Pinpoint the cell where the given text exists, returning its (x, y) midpoint coordinate. 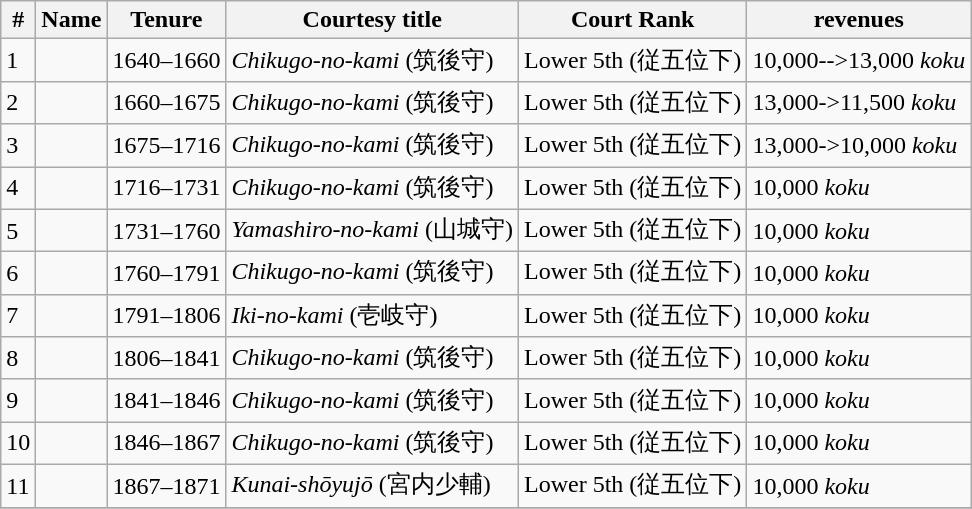
1841–1846 (166, 400)
1640–1660 (166, 60)
11 (18, 486)
13,000->10,000 koku (859, 146)
10,000-->13,000 koku (859, 60)
7 (18, 316)
Name (72, 20)
13,000->11,500 koku (859, 102)
Kunai-shōyujō (宮内少輔) (372, 486)
1867–1871 (166, 486)
1660–1675 (166, 102)
1791–1806 (166, 316)
5 (18, 230)
6 (18, 274)
1675–1716 (166, 146)
9 (18, 400)
2 (18, 102)
3 (18, 146)
10 (18, 444)
revenues (859, 20)
1731–1760 (166, 230)
8 (18, 358)
4 (18, 188)
Yamashiro-no-kami (山城守) (372, 230)
1846–1867 (166, 444)
1760–1791 (166, 274)
1806–1841 (166, 358)
# (18, 20)
1 (18, 60)
Court Rank (633, 20)
Tenure (166, 20)
Courtesy title (372, 20)
Iki-no-kami (壱岐守) (372, 316)
1716–1731 (166, 188)
